Identify which cell holds the provided text, then report its (X, Y) central coordinate. 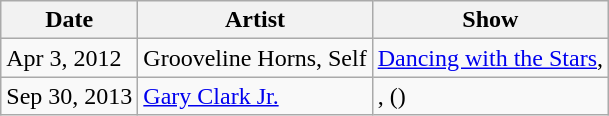
Gary Clark Jr. (255, 96)
Dancing with the Stars, (490, 58)
Show (490, 20)
Artist (255, 20)
Date (70, 20)
, () (490, 96)
Apr 3, 2012 (70, 58)
Grooveline Horns, Self (255, 58)
Sep 30, 2013 (70, 96)
